Provide the (x, y) coordinate of the cell's center where the given text is located.  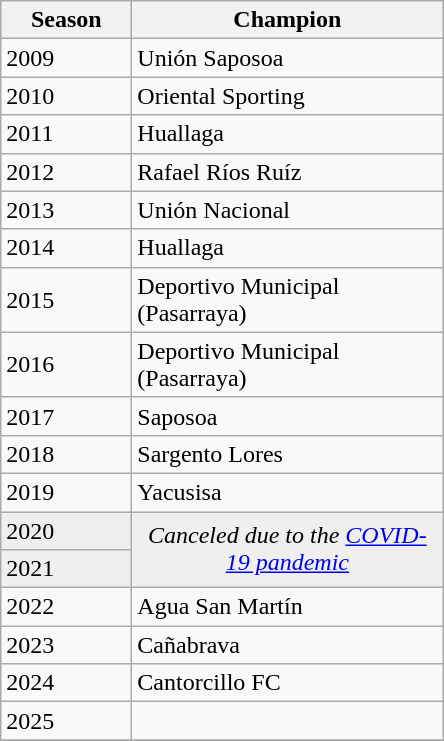
2009 (66, 58)
2024 (66, 683)
2017 (66, 416)
2016 (66, 364)
Cantorcillo FC (288, 683)
Agua San Martín (288, 607)
Cañabrava (288, 645)
Canceled due to the COVID-19 pandemic (288, 550)
2019 (66, 492)
2025 (66, 721)
Saposoa (288, 416)
2021 (66, 569)
2023 (66, 645)
Champion (288, 20)
2012 (66, 172)
Yacusisa (288, 492)
2020 (66, 531)
2011 (66, 134)
2010 (66, 96)
2013 (66, 210)
Sargento Lores (288, 454)
2018 (66, 454)
Rafael Ríos Ruíz (288, 172)
Unión Saposoa (288, 58)
2014 (66, 248)
Oriental Sporting (288, 96)
2015 (66, 300)
Season (66, 20)
Unión Nacional (288, 210)
2022 (66, 607)
